Scan for the cell matching the given text and deliver its [x, y] coordinate at center. 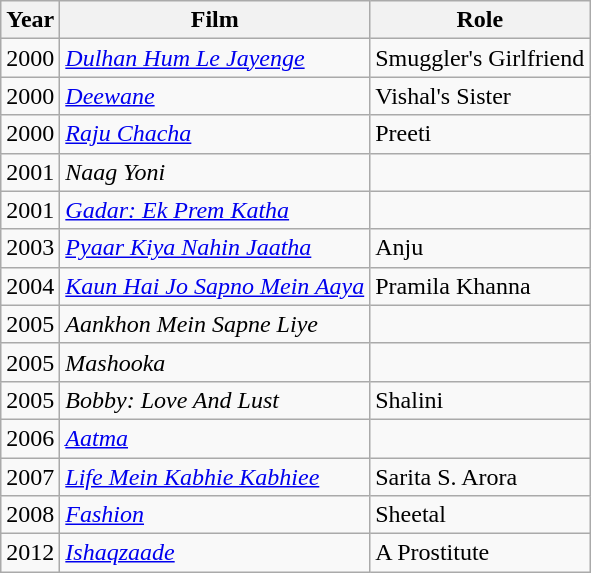
Year [30, 20]
Shalini [480, 400]
Vishal's Sister [480, 96]
Kaun Hai Jo Sapno Mein Aaya [215, 286]
Life Mein Kabhie Kabhiee [215, 477]
Bobby: Love And Lust [215, 400]
Fashion [215, 515]
Sarita S. Arora [480, 477]
A Prostitute [480, 553]
Aankhon Mein Sapne Liye [215, 324]
Gadar: Ek Prem Katha [215, 210]
Aatma [215, 438]
Ishaqzaade [215, 553]
2012 [30, 553]
Pyaar Kiya Nahin Jaatha [215, 248]
2004 [30, 286]
2006 [30, 438]
Raju Chacha [215, 134]
Deewane [215, 96]
Film [215, 20]
Mashooka [215, 362]
2008 [30, 515]
2003 [30, 248]
Naag Yoni [215, 172]
Smuggler's Girlfriend [480, 58]
Pramila Khanna [480, 286]
Anju [480, 248]
Preeti [480, 134]
Sheetal [480, 515]
2007 [30, 477]
Role [480, 20]
Dulhan Hum Le Jayenge [215, 58]
